Find where the given text appears and provide that cell's center as [X, Y] coordinate. 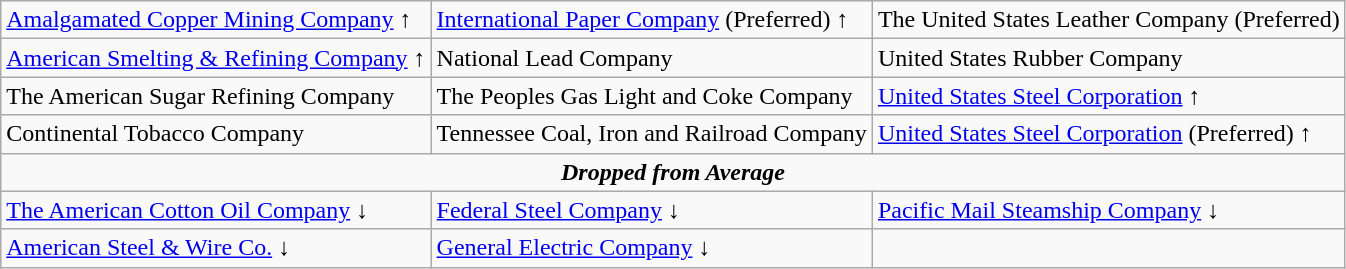
General Electric Company ↓ [652, 248]
The American Cotton Oil Company ↓ [216, 210]
International Paper Company (Preferred) ↑ [652, 20]
National Lead Company [652, 58]
The United States Leather Company (Preferred) [1108, 20]
United States Rubber Company [1108, 58]
The Peoples Gas Light and Coke Company [652, 96]
Federal Steel Company ↓ [652, 210]
American Smelting & Refining Company ↑ [216, 58]
Pacific Mail Steamship Company ↓ [1108, 210]
Amalgamated Copper Mining Company ↑ [216, 20]
United States Steel Corporation ↑ [1108, 96]
The American Sugar Refining Company [216, 96]
Dropped from Average [674, 172]
United States Steel Corporation (Preferred) ↑ [1108, 134]
Tennessee Coal, Iron and Railroad Company [652, 134]
American Steel & Wire Co. ↓ [216, 248]
Continental Tobacco Company [216, 134]
